Capture the cell that displays the provided text and extract its (x, y) central coordinate. 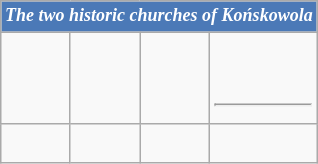
The two historic churches of Końskowola (159, 16)
